Extract the (x, y) coordinate from the center of the cell holding the provided text.  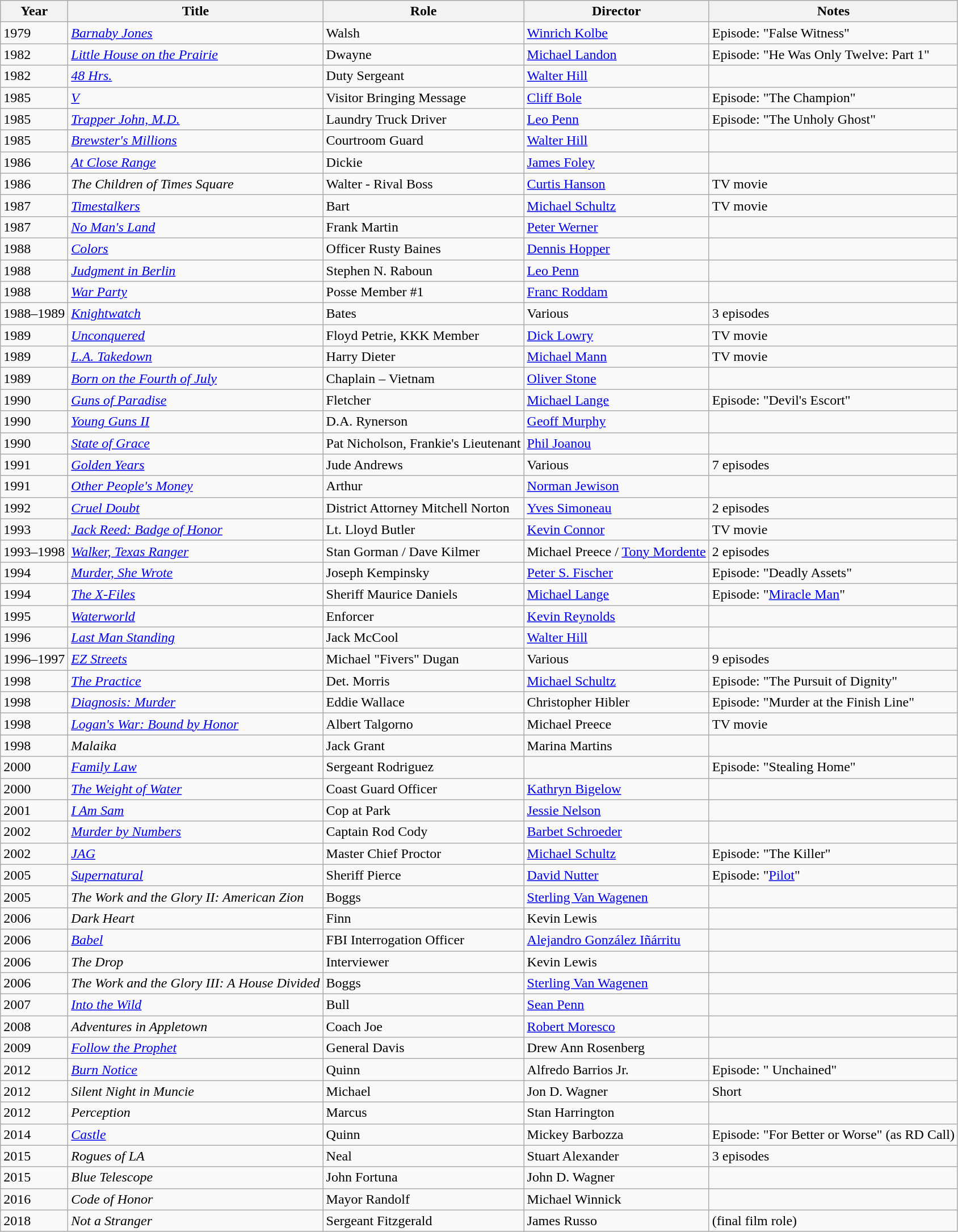
Franc Roddam (616, 292)
Born on the Fourth of July (195, 379)
Dickie (423, 162)
Michael Landon (616, 54)
FBI Interrogation Officer (423, 940)
Visitor Bringing Message (423, 98)
State of Grace (195, 443)
D.A. Rynerson (423, 422)
John Fortuna (423, 1178)
James Foley (616, 162)
Mayor Randolf (423, 1199)
At Close Range (195, 162)
(final film role) (833, 1221)
Sergeant Rodriguez (423, 767)
1992 (34, 508)
Michael Mann (616, 357)
Bates (423, 314)
2007 (34, 1005)
Mickey Barbozza (616, 1134)
Episode: "Pilot" (833, 875)
Other People's Money (195, 486)
Family Law (195, 767)
Jack McCool (423, 638)
Lt. Lloyd Butler (423, 529)
The Work and the Glory III: A House Divided (195, 983)
Guns of Paradise (195, 400)
1993 (34, 529)
Blue Telescope (195, 1178)
Cruel Doubt (195, 508)
2009 (34, 1048)
Adventures in Appletown (195, 1027)
Stuart Alexander (616, 1156)
Jon D. Wagner (616, 1091)
Kevin Reynolds (616, 616)
Stan Gorman / Dave Kilmer (423, 551)
Castle (195, 1134)
Christopher Hibler (616, 703)
Peter S. Fischer (616, 573)
Enforcer (423, 616)
Episode: "Devil's Escort" (833, 400)
Coach Joe (423, 1027)
2018 (34, 1221)
Barnaby Jones (195, 33)
Robert Moresco (616, 1027)
1993–1998 (34, 551)
Marina Martins (616, 746)
Michael Preece / Tony Mordente (616, 551)
Officer Rusty Baines (423, 249)
Rogues of LA (195, 1156)
Episode: "Stealing Home" (833, 767)
Colors (195, 249)
The Work and the Glory II: American Zion (195, 897)
Burn Notice (195, 1070)
Young Guns II (195, 422)
Fletcher (423, 400)
Dwayne (423, 54)
Murder, She Wrote (195, 573)
L.A. Takedown (195, 357)
Michael "Fivers" Dugan (423, 659)
Interviewer (423, 962)
Brewster's Millions (195, 141)
Silent Night in Muncie (195, 1091)
Marcus (423, 1113)
Sheriff Pierce (423, 875)
The Drop (195, 962)
David Nutter (616, 875)
Diagnosis: Murder (195, 703)
Pat Nicholson, Frankie's Lieutenant (423, 443)
Albert Talgorno (423, 724)
Courtroom Guard (423, 141)
Cliff Bole (616, 98)
Walker, Texas Ranger (195, 551)
Barbet Schroeder (616, 832)
Joseph Kempinsky (423, 573)
Det. Morris (423, 681)
Waterworld (195, 616)
Notes (833, 11)
Walter - Rival Boss (423, 184)
Kevin Connor (616, 529)
Walsh (423, 33)
No Man's Land (195, 227)
Into the Wild (195, 1005)
The Children of Times Square (195, 184)
V (195, 98)
Chaplain – Vietnam (423, 379)
Eddie Wallace (423, 703)
Posse Member #1 (423, 292)
Episode: "The Unholy Ghost" (833, 119)
Episode: "The Champion" (833, 98)
Dark Heart (195, 918)
Michael (423, 1091)
Episode: "For Better or Worse" (as RD Call) (833, 1134)
Frank Martin (423, 227)
Oliver Stone (616, 379)
7 episodes (833, 465)
JAG (195, 853)
Title (195, 11)
Episode: "The Pursuit of Dignity" (833, 681)
The Weight of Water (195, 789)
Judgment in Berlin (195, 271)
Last Man Standing (195, 638)
Phil Joanou (616, 443)
2008 (34, 1027)
Code of Honor (195, 1199)
1996 (34, 638)
The Practice (195, 681)
Floyd Petrie, KKK Member (423, 335)
Supernatural (195, 875)
District Attorney Mitchell Norton (423, 508)
Golden Years (195, 465)
Episode: "False Witness" (833, 33)
Yves Simoneau (616, 508)
Winrich Kolbe (616, 33)
Trapper John, M.D. (195, 119)
Unconquered (195, 335)
Stan Harrington (616, 1113)
Episode: " Unchained" (833, 1070)
Logan's War: Bound by Honor (195, 724)
Duty Sergeant (423, 76)
Jack Grant (423, 746)
Captain Rod Cody (423, 832)
Alejandro González Iñárritu (616, 940)
Babel (195, 940)
1979 (34, 33)
Jessie Nelson (616, 810)
Finn (423, 918)
Timestalkers (195, 205)
Perception (195, 1113)
Cop at Park (423, 810)
James Russo (616, 1221)
Curtis Hanson (616, 184)
Year (34, 11)
1995 (34, 616)
Episode: "He Was Only Twelve: Part 1" (833, 54)
Alfredo Barrios Jr. (616, 1070)
Laundry Truck Driver (423, 119)
Sheriff Maurice Daniels (423, 594)
Coast Guard Officer (423, 789)
Episode: "Murder at the Finish Line" (833, 703)
Murder by Numbers (195, 832)
Role (423, 11)
Neal (423, 1156)
General Davis (423, 1048)
War Party (195, 292)
Little House on the Prairie (195, 54)
John D. Wagner (616, 1178)
1988–1989 (34, 314)
Dennis Hopper (616, 249)
2014 (34, 1134)
Drew Ann Rosenberg (616, 1048)
Sergeant Fitzgerald (423, 1221)
Episode: "Deadly Assets" (833, 573)
Episode: "The Killer" (833, 853)
Director (616, 11)
Norman Jewison (616, 486)
Kathryn Bigelow (616, 789)
Bull (423, 1005)
Michael Winnick (616, 1199)
Episode: "Miracle Man" (833, 594)
1996–1997 (34, 659)
Malaika (195, 746)
Dick Lowry (616, 335)
Sean Penn (616, 1005)
I Am Sam (195, 810)
9 episodes (833, 659)
The X-Files (195, 594)
Peter Werner (616, 227)
Not a Stranger (195, 1221)
Arthur (423, 486)
Stephen N. Raboun (423, 271)
Follow the Prophet (195, 1048)
Master Chief Proctor (423, 853)
2016 (34, 1199)
48 Hrs. (195, 76)
Harry Dieter (423, 357)
Jude Andrews (423, 465)
Geoff Murphy (616, 422)
Bart (423, 205)
Jack Reed: Badge of Honor (195, 529)
2001 (34, 810)
Short (833, 1091)
EZ Streets (195, 659)
Knightwatch (195, 314)
Michael Preece (616, 724)
